Output the [x, y] coordinate of the center of the cell containing the given text.  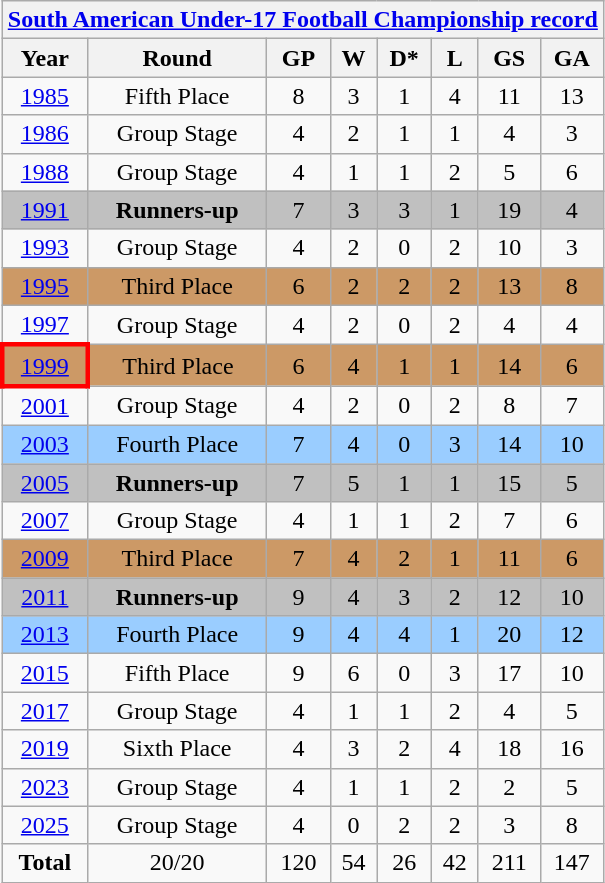
2003 [44, 444]
19 [509, 210]
1986 [44, 134]
147 [572, 863]
17 [509, 673]
GP [298, 58]
1995 [44, 286]
2001 [44, 406]
GA [572, 58]
120 [298, 863]
1999 [44, 366]
Year [44, 58]
GS [509, 58]
2019 [44, 749]
Total [44, 863]
54 [354, 863]
20/20 [176, 863]
1997 [44, 325]
18 [509, 749]
2005 [44, 483]
Round [176, 58]
2017 [44, 711]
1991 [44, 210]
1993 [44, 248]
2023 [44, 787]
2025 [44, 825]
Sixth Place [176, 749]
2007 [44, 521]
1988 [44, 172]
26 [404, 863]
W [354, 58]
1985 [44, 96]
L [454, 58]
2009 [44, 559]
15 [509, 483]
2015 [44, 673]
D* [404, 58]
2011 [44, 597]
2013 [44, 635]
16 [572, 749]
211 [509, 863]
42 [454, 863]
20 [509, 635]
South American Under-17 Football Championship record [302, 20]
